Extract the (x, y) coordinate from the center of the cell holding the provided text.  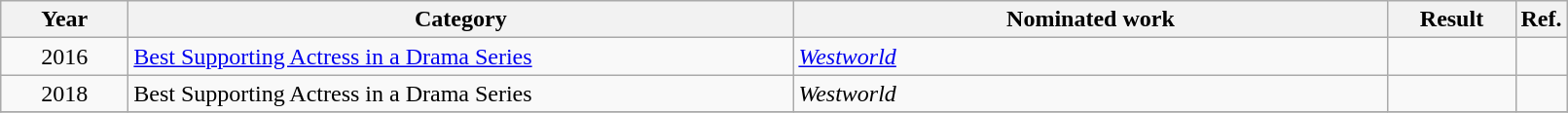
Ref. (1542, 19)
Category (461, 19)
Year (64, 19)
Nominated work (1090, 19)
2016 (64, 56)
2018 (64, 94)
Result (1452, 19)
